Output the [x, y] coordinate of the center of the cell containing the given text.  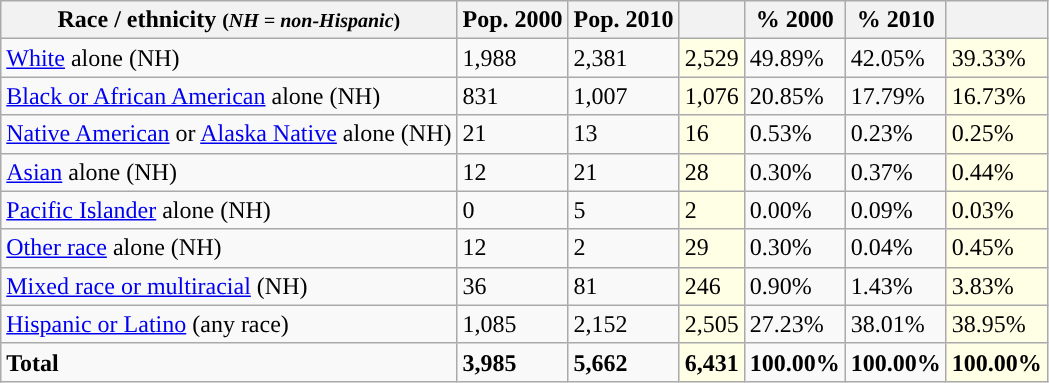
1.43% [896, 286]
% 2000 [794, 20]
Pacific Islander alone (NH) [229, 210]
% 2010 [896, 20]
20.85% [794, 96]
Black or African American alone (NH) [229, 96]
5 [624, 210]
0.90% [794, 286]
2,529 [712, 58]
Pop. 2000 [512, 20]
2,505 [712, 324]
13 [624, 134]
1,076 [712, 96]
Asian alone (NH) [229, 172]
Total [229, 362]
49.89% [794, 58]
246 [712, 286]
Race / ethnicity (NH = non-Hispanic) [229, 20]
28 [712, 172]
3.83% [996, 286]
2,152 [624, 324]
0.37% [896, 172]
0.45% [996, 248]
Hispanic or Latino (any race) [229, 324]
38.01% [896, 324]
27.23% [794, 324]
1,085 [512, 324]
16 [712, 134]
16.73% [996, 96]
0.04% [896, 248]
81 [624, 286]
0.03% [996, 210]
0.09% [896, 210]
0.44% [996, 172]
Pop. 2010 [624, 20]
0.00% [794, 210]
0.23% [896, 134]
Other race alone (NH) [229, 248]
2,381 [624, 58]
831 [512, 96]
6,431 [712, 362]
5,662 [624, 362]
42.05% [896, 58]
38.95% [996, 324]
39.33% [996, 58]
0.53% [794, 134]
36 [512, 286]
Mixed race or multiracial (NH) [229, 286]
White alone (NH) [229, 58]
0.25% [996, 134]
3,985 [512, 362]
Native American or Alaska Native alone (NH) [229, 134]
29 [712, 248]
1,988 [512, 58]
0 [512, 210]
1,007 [624, 96]
17.79% [896, 96]
